Capture the cell that displays the provided text and extract its [X, Y] central coordinate. 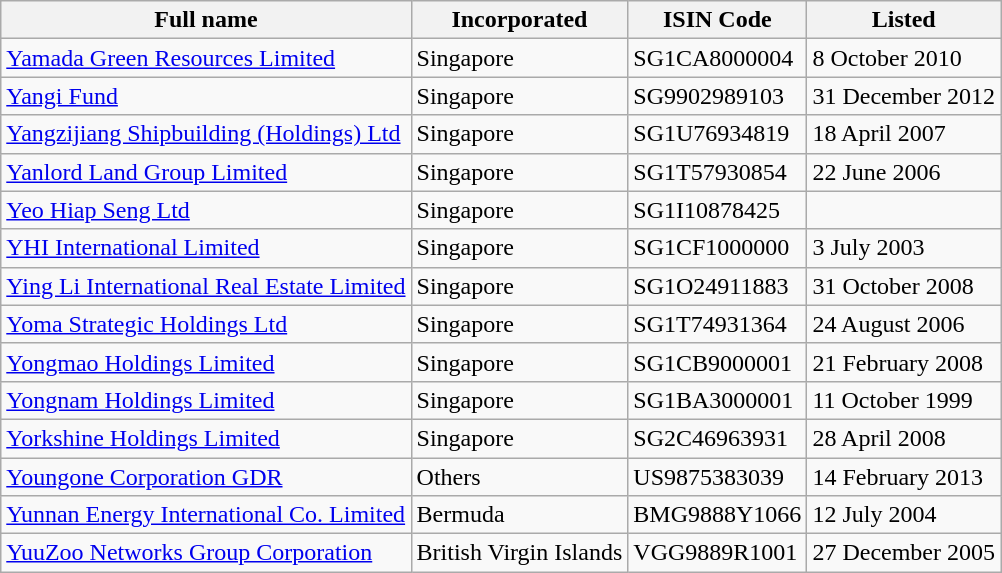
Yeo Hiap Seng Ltd [206, 210]
Yongmao Holdings Limited [206, 362]
ISIN Code [718, 20]
BMG9888Y1066 [718, 515]
SG1U76934819 [718, 134]
31 December 2012 [904, 96]
Yoma Strategic Holdings Ltd [206, 324]
YuuZoo Networks Group Corporation [206, 553]
Incorporated [520, 20]
SG1BA3000001 [718, 400]
SG1CA8000004 [718, 58]
11 October 1999 [904, 400]
SG1CB9000001 [718, 362]
Yangzijiang Shipbuilding (Holdings) Ltd [206, 134]
SG1O24911883 [718, 286]
Yongnam Holdings Limited [206, 400]
YHI International Limited [206, 248]
SG1T57930854 [718, 172]
27 December 2005 [904, 553]
VGG9889R1001 [718, 553]
British Virgin Islands [520, 553]
SG2C46963931 [718, 438]
Yanlord Land Group Limited [206, 172]
SG9902989103 [718, 96]
SG1T74931364 [718, 324]
SG1I10878425 [718, 210]
24 August 2006 [904, 324]
14 February 2013 [904, 477]
21 February 2008 [904, 362]
18 April 2007 [904, 134]
Youngone Corporation GDR [206, 477]
SG1CF1000000 [718, 248]
Listed [904, 20]
12 July 2004 [904, 515]
31 October 2008 [904, 286]
Ying Li International Real Estate Limited [206, 286]
Yunnan Energy International Co. Limited [206, 515]
28 April 2008 [904, 438]
Yangi Fund [206, 96]
3 July 2003 [904, 248]
Others [520, 477]
US9875383039 [718, 477]
22 June 2006 [904, 172]
Yorkshine Holdings Limited [206, 438]
Bermuda [520, 515]
Full name [206, 20]
8 October 2010 [904, 58]
Yamada Green Resources Limited [206, 58]
